Identify which cell holds the provided text, then report its (x, y) central coordinate. 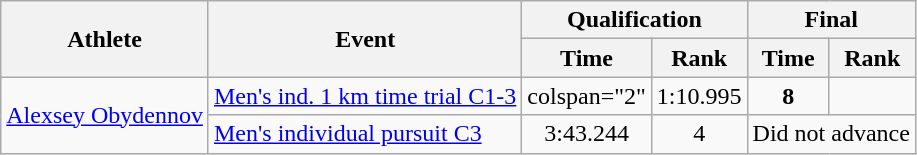
Qualification (634, 20)
8 (788, 96)
Men's ind. 1 km time trial C1-3 (364, 96)
Final (831, 20)
colspan="2" (587, 96)
Did not advance (831, 134)
Alexsey Obydennov (105, 115)
1:10.995 (699, 96)
Men's individual pursuit C3 (364, 134)
3:43.244 (587, 134)
Athlete (105, 39)
4 (699, 134)
Event (364, 39)
